Provide the (X, Y) coordinate of the cell's center where the given text is located.  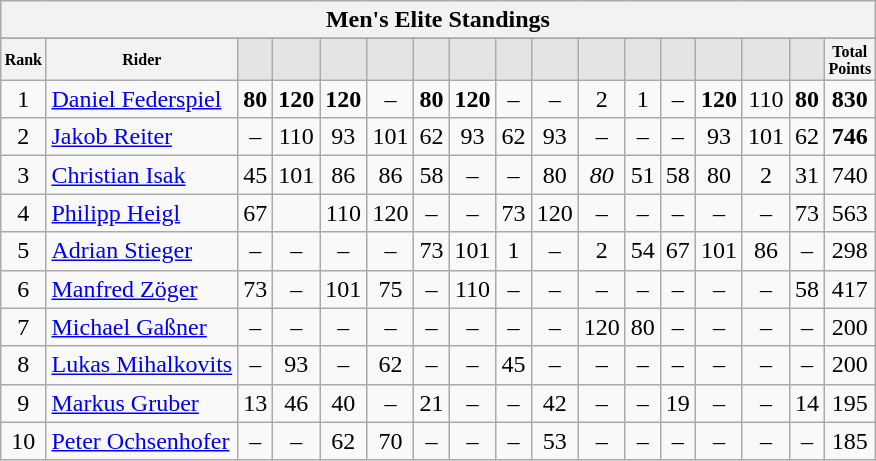
9 (24, 403)
Rank (24, 60)
563 (850, 213)
4 (24, 213)
185 (850, 441)
Adrian Stieger (142, 251)
298 (850, 251)
53 (554, 441)
Michael Gaßner (142, 327)
740 (850, 175)
10 (24, 441)
6 (24, 289)
Peter Ochsenhofer (142, 441)
TotalPoints (850, 60)
42 (554, 403)
Men's Elite Standings (438, 20)
746 (850, 137)
5 (24, 251)
Christian Isak (142, 175)
7 (24, 327)
54 (642, 251)
46 (296, 403)
Daniel Federspiel (142, 99)
Rider (142, 60)
40 (344, 403)
3 (24, 175)
195 (850, 403)
417 (850, 289)
31 (806, 175)
830 (850, 99)
21 (432, 403)
Manfred Zöger (142, 289)
13 (256, 403)
Jakob Reiter (142, 137)
14 (806, 403)
8 (24, 365)
19 (678, 403)
Lukas Mihalkovits (142, 365)
Markus Gruber (142, 403)
Philipp Heigl (142, 213)
70 (390, 441)
51 (642, 175)
75 (390, 289)
